Pinpoint the cell where the given text exists, returning its [X, Y] midpoint coordinate. 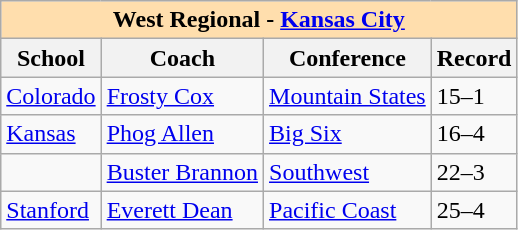
West Regional - Kansas City [259, 20]
Frosty Cox [182, 96]
Record [474, 58]
Conference [348, 58]
Southwest [348, 172]
Pacific Coast [348, 210]
22–3 [474, 172]
Colorado [51, 96]
Phog Allen [182, 134]
Big Six [348, 134]
25–4 [474, 210]
Mountain States [348, 96]
School [51, 58]
Coach [182, 58]
Buster Brannon [182, 172]
Everett Dean [182, 210]
16–4 [474, 134]
15–1 [474, 96]
Stanford [51, 210]
Kansas [51, 134]
